Search for the cell housing the specified text and yield its (x, y) center coordinate. 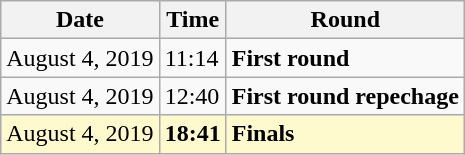
Finals (345, 134)
11:14 (192, 58)
12:40 (192, 96)
First round repechage (345, 96)
Round (345, 20)
Time (192, 20)
18:41 (192, 134)
First round (345, 58)
Date (80, 20)
